Return the [x, y] coordinate for the center point of the cell that contains the specified text.  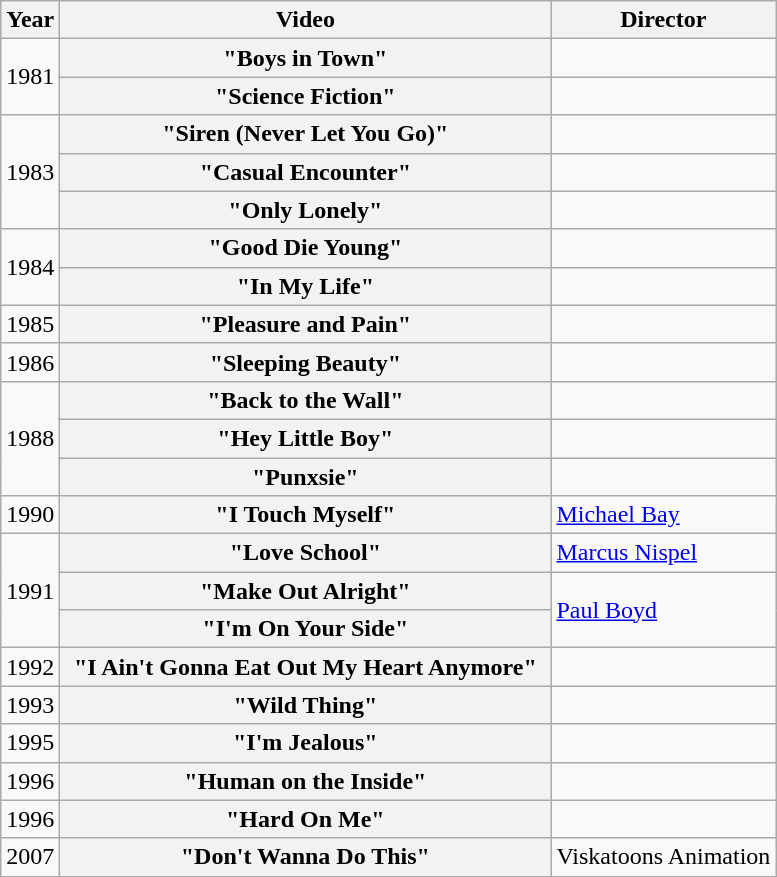
"Wild Thing" [306, 705]
"Science Fiction" [306, 96]
"Boys in Town" [306, 58]
1990 [30, 515]
1985 [30, 324]
Director [664, 20]
1991 [30, 591]
"Only Lonely" [306, 210]
"I Ain't Gonna Eat Out My Heart Anymore" [306, 667]
"Sleeping Beauty" [306, 362]
Marcus Nispel [664, 553]
Viskatoons Animation [664, 857]
"Human on the Inside" [306, 781]
"Good Die Young" [306, 248]
"Love School" [306, 553]
"Pleasure and Pain" [306, 324]
"Hard On Me" [306, 819]
"Hey Little Boy" [306, 438]
1992 [30, 667]
"Don't Wanna Do This" [306, 857]
1981 [30, 77]
Paul Boyd [664, 610]
"I'm Jealous" [306, 743]
"Punxsie" [306, 477]
1984 [30, 267]
1986 [30, 362]
Year [30, 20]
"In My Life" [306, 286]
2007 [30, 857]
"I Touch Myself" [306, 515]
"Siren (Never Let You Go)" [306, 134]
1995 [30, 743]
1993 [30, 705]
Video [306, 20]
"Back to the Wall" [306, 400]
"Casual Encounter" [306, 172]
1988 [30, 438]
"Make Out Alright" [306, 591]
Michael Bay [664, 515]
"I'm On Your Side" [306, 629]
1983 [30, 172]
